Return [x, y] of the center of cell containing provided text 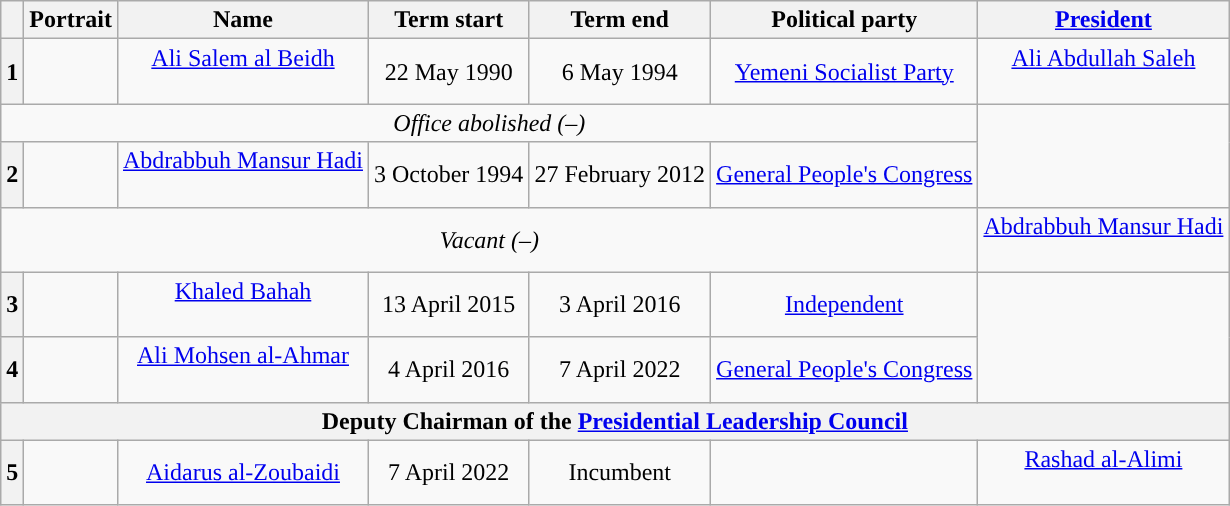
4 April 2016 [449, 370]
1 [12, 72]
Rashad al-Alimi [1104, 472]
Term end [620, 20]
Vacant (–) [490, 240]
13 April 2015 [449, 304]
Incumbent [620, 472]
Khaled Bahah [242, 304]
Independent [844, 304]
Ali Mohsen al-Ahmar [242, 370]
Name [242, 20]
Ali Abdullah Saleh [1104, 72]
2 [12, 174]
27 February 2012 [620, 174]
3 October 1994 [449, 174]
Office abolished (–) [490, 123]
Term start [449, 20]
Aidarus al-Zoubaidi [242, 472]
5 [12, 472]
President [1104, 20]
3 [12, 304]
6 May 1994 [620, 72]
Deputy Chairman of the Presidential Leadership Council [615, 421]
Ali Salem al Beidh [242, 72]
4 [12, 370]
Political party [844, 20]
Yemeni Socialist Party [844, 72]
3 April 2016 [620, 304]
Portrait [71, 20]
22 May 1990 [449, 72]
